Capture the cell that displays the provided text and extract its [X, Y] central coordinate. 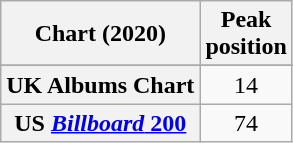
US Billboard 200 [100, 123]
74 [246, 123]
Chart (2020) [100, 34]
14 [246, 85]
UK Albums Chart [100, 85]
Peakposition [246, 34]
